Search for the cell housing the specified text and yield its [X, Y] center coordinate. 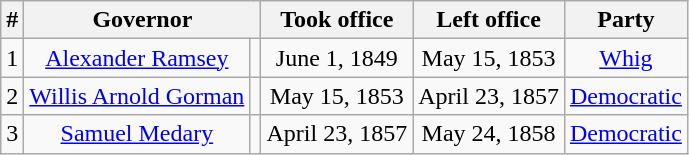
Whig [626, 58]
Took office [337, 20]
May 24, 1858 [489, 134]
Willis Arnold Gorman [137, 96]
Party [626, 20]
Left office [489, 20]
Alexander Ramsey [137, 58]
2 [12, 96]
# [12, 20]
3 [12, 134]
June 1, 1849 [337, 58]
Samuel Medary [137, 134]
Governor [142, 20]
1 [12, 58]
